From the cell containing the given text, extract its center point as (x, y) coordinate. 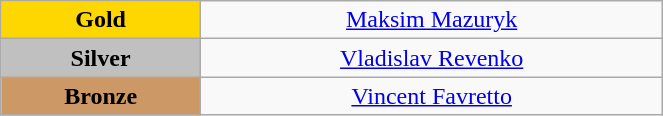
Bronze (101, 96)
Gold (101, 20)
Silver (101, 58)
Vladislav Revenko (431, 58)
Maksim Mazuryk (431, 20)
Vincent Favretto (431, 96)
